Provide the (X, Y) coordinate of the cell's center where the given text is located.  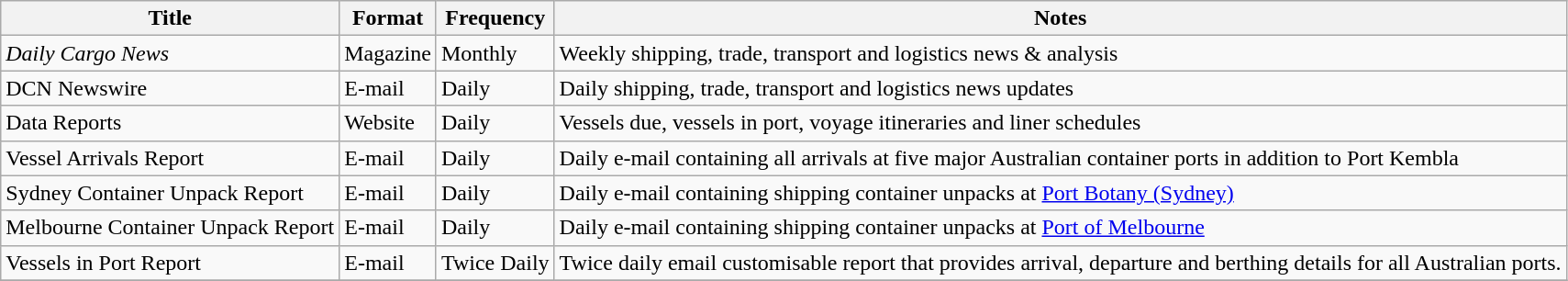
Website (388, 123)
Daily e-mail containing shipping container unpacks at Port Botany (Sydney) (1061, 193)
Daily shipping, trade, transport and logistics news updates (1061, 88)
Twice daily email customisable report that provides arrival, departure and berthing details for all Australian ports. (1061, 263)
Data Reports (171, 123)
Vessels in Port Report (171, 263)
Daily Cargo News (171, 53)
Melbourne Container Unpack Report (171, 228)
Vessel Arrivals Report (171, 158)
Monthly (495, 53)
Notes (1061, 18)
Magazine (388, 53)
Daily e-mail containing shipping container unpacks at Port of Melbourne (1061, 228)
Weekly shipping, trade, transport and logistics news & analysis (1061, 53)
Title (171, 18)
Vessels due, vessels in port, voyage itineraries and liner schedules (1061, 123)
Sydney Container Unpack Report (171, 193)
Daily e-mail containing all arrivals at five major Australian container ports in addition to Port Kembla (1061, 158)
Frequency (495, 18)
Twice Daily (495, 263)
DCN Newswire (171, 88)
Format (388, 18)
